Return [x, y] of the center of cell containing provided text 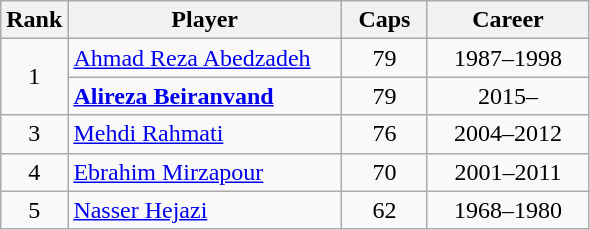
Ebrahim Mirzapour [205, 172]
Caps [384, 20]
2001–2011 [508, 172]
1968–1980 [508, 210]
3 [34, 134]
1987–1998 [508, 58]
2004–2012 [508, 134]
5 [34, 210]
Rank [34, 20]
2015– [508, 96]
Career [508, 20]
1 [34, 77]
Ahmad Reza Abedzadeh [205, 58]
Nasser Hejazi [205, 210]
4 [34, 172]
70 [384, 172]
Mehdi Rahmati [205, 134]
Player [205, 20]
62 [384, 210]
Alireza Beiranvand [205, 96]
76 [384, 134]
